Return [x, y] of the center of cell containing provided text 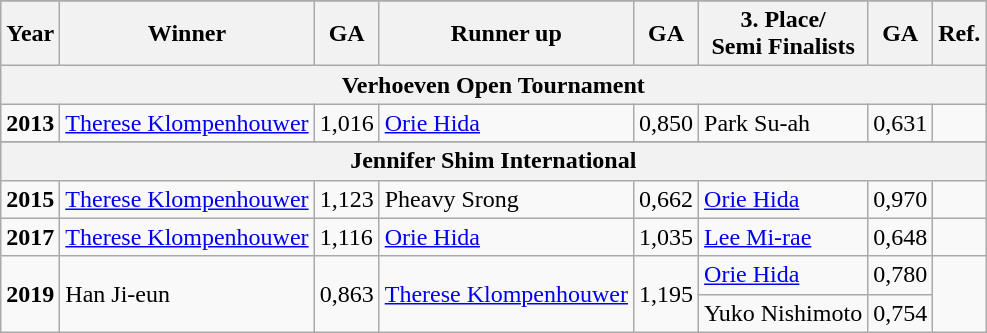
Han Ji-eun [187, 294]
0,754 [900, 313]
2015 [30, 199]
1,016 [346, 123]
0,970 [900, 199]
1,116 [346, 237]
2017 [30, 237]
1,035 [666, 237]
Winner [187, 34]
Ref. [960, 34]
Runner up [506, 34]
Park Su-ah [784, 123]
0,631 [900, 123]
2013 [30, 123]
Year [30, 34]
Yuko Nishimoto [784, 313]
0,648 [900, 237]
2019 [30, 294]
Pheavy Srong [506, 199]
0,850 [666, 123]
Verhoeven Open Tournament [494, 85]
Lee Mi-rae [784, 237]
Jennifer Shim International [494, 161]
3. Place/Semi Finalists [784, 34]
1,195 [666, 294]
0,863 [346, 294]
0,780 [900, 275]
1,123 [346, 199]
0,662 [666, 199]
